Find where the given text appears and provide that cell's center as (X, Y) coordinate. 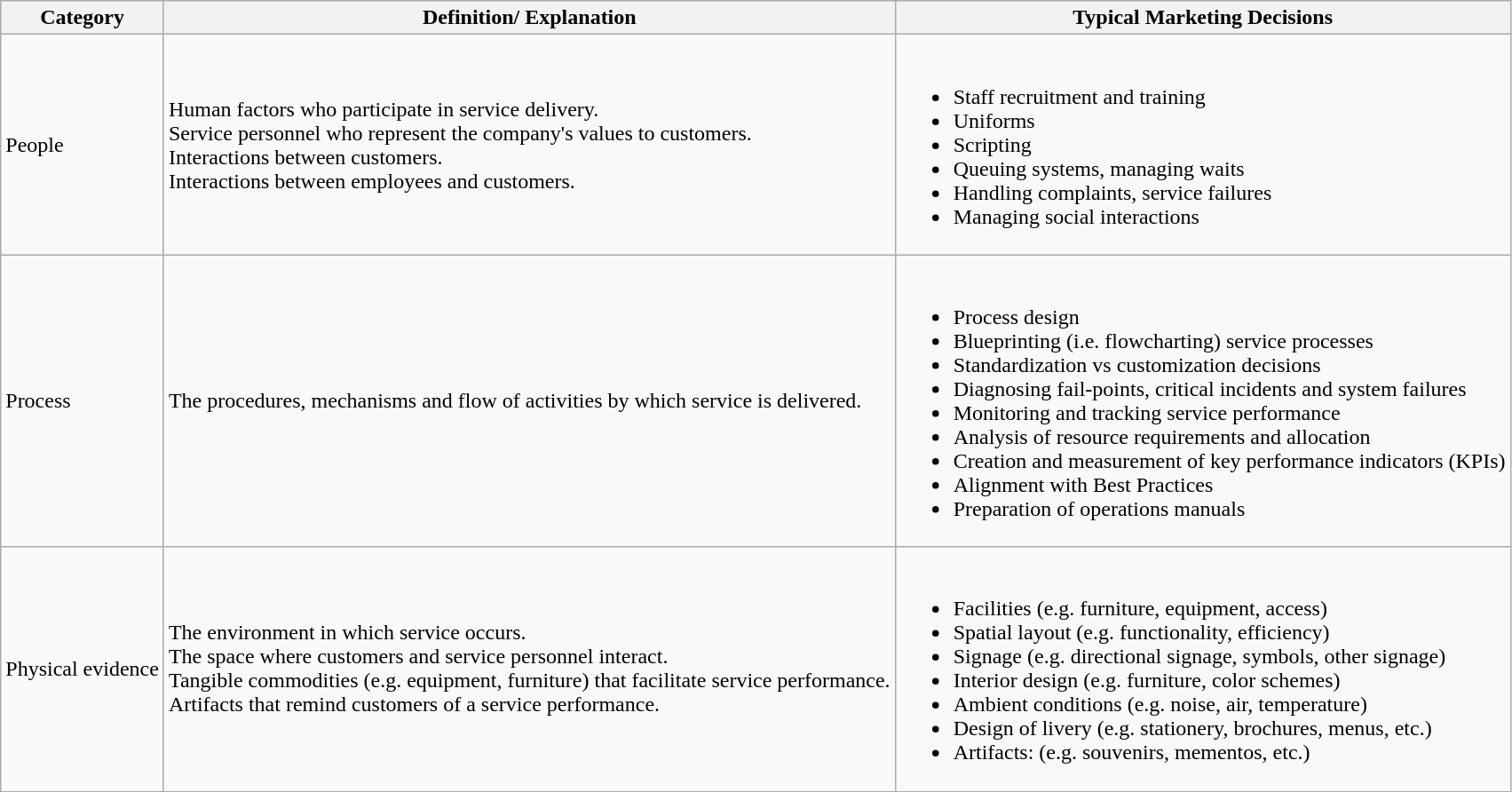
Typical Marketing Decisions (1202, 18)
Staff recruitment and trainingUniformsScriptingQueuing systems, managing waitsHandling complaints, service failuresManaging social interactions (1202, 145)
The procedures, mechanisms and flow of activities by which service is delivered. (529, 401)
Category (83, 18)
People (83, 145)
Physical evidence (83, 669)
Process (83, 401)
Definition/ Explanation (529, 18)
